Identify which cell holds the provided text, then report its [x, y] central coordinate. 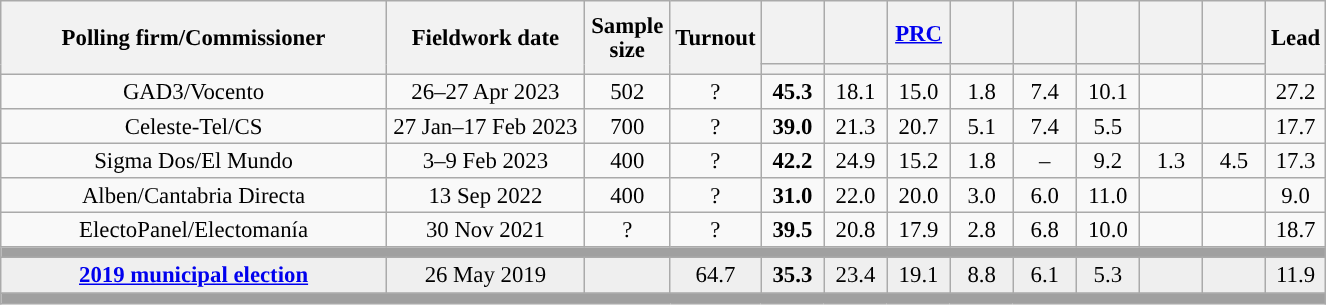
17.3 [1296, 162]
11.0 [1108, 196]
24.9 [856, 162]
35.3 [792, 276]
8.8 [982, 276]
13 Sep 2022 [485, 196]
64.7 [716, 276]
Sample size [627, 38]
15.0 [918, 92]
39.5 [792, 230]
21.3 [856, 126]
502 [627, 92]
9.2 [1108, 162]
26–27 Apr 2023 [485, 92]
20.7 [918, 126]
17.7 [1296, 126]
42.2 [792, 162]
19.1 [918, 276]
6.0 [1044, 196]
GAD3/Vocento [194, 92]
10.0 [1108, 230]
30 Nov 2021 [485, 230]
20.0 [918, 196]
10.1 [1108, 92]
22.0 [856, 196]
– [1044, 162]
26 May 2019 [485, 276]
ElectoPanel/Electomanía [194, 230]
31.0 [792, 196]
5.3 [1108, 276]
2019 municipal election [194, 276]
700 [627, 126]
3.0 [982, 196]
23.4 [856, 276]
6.8 [1044, 230]
4.5 [1234, 162]
Alben/Cantabria Directa [194, 196]
27 Jan–17 Feb 2023 [485, 126]
45.3 [792, 92]
1.3 [1170, 162]
5.5 [1108, 126]
18.7 [1296, 230]
5.1 [982, 126]
Turnout [716, 38]
Fieldwork date [485, 38]
6.1 [1044, 276]
9.0 [1296, 196]
3–9 Feb 2023 [485, 162]
Celeste-Tel/CS [194, 126]
20.8 [856, 230]
15.2 [918, 162]
PRC [918, 32]
Sigma Dos/El Mundo [194, 162]
Polling firm/Commissioner [194, 38]
27.2 [1296, 92]
18.1 [856, 92]
Lead [1296, 38]
39.0 [792, 126]
2.8 [982, 230]
17.9 [918, 230]
11.9 [1296, 276]
